For the text-containing cell, return its midpoint in (x, y) coordinate format. 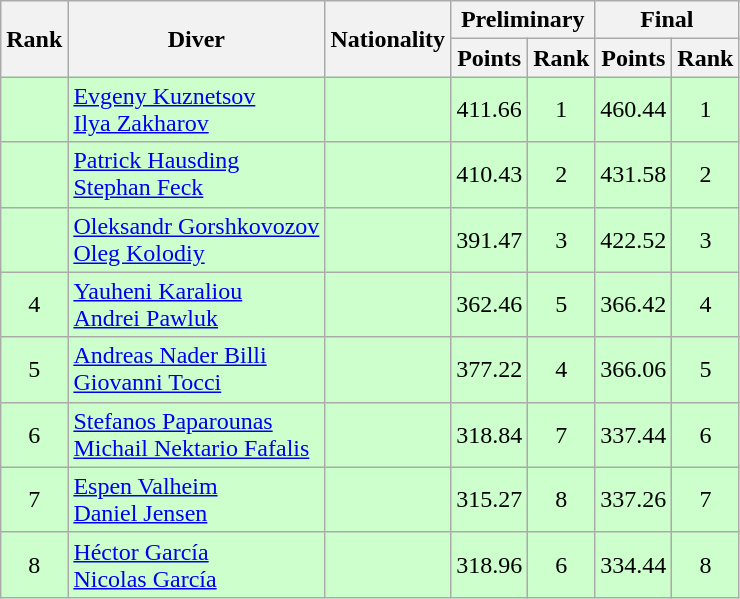
337.26 (634, 500)
Yauheni KaraliouAndrei Pawluk (196, 304)
431.58 (634, 174)
337.44 (634, 434)
Patrick HausdingStephan Feck (196, 174)
318.96 (490, 564)
Evgeny KuznetsovIlya Zakharov (196, 110)
460.44 (634, 110)
Andreas Nader BilliGiovanni Tocci (196, 370)
Nationality (388, 39)
Stefanos PaparounasMichail Nektario Fafalis (196, 434)
Diver (196, 39)
410.43 (490, 174)
Final (667, 20)
411.66 (490, 110)
Espen ValheimDaniel Jensen (196, 500)
318.84 (490, 434)
422.52 (634, 240)
366.42 (634, 304)
334.44 (634, 564)
Oleksandr GorshkovozovOleg Kolodiy (196, 240)
315.27 (490, 500)
391.47 (490, 240)
377.22 (490, 370)
366.06 (634, 370)
Preliminary (523, 20)
Héctor GarcíaNicolas García (196, 564)
362.46 (490, 304)
